Pinpoint the cell where the given text exists, returning its [X, Y] midpoint coordinate. 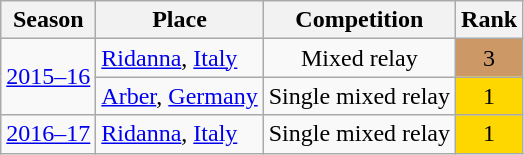
2016–17 [48, 134]
Competition [359, 20]
Mixed relay [359, 58]
2015–16 [48, 77]
Season [48, 20]
Place [180, 20]
3 [490, 58]
Rank [490, 20]
Arber, Germany [180, 96]
